For the text-containing cell, return its midpoint in (x, y) coordinate format. 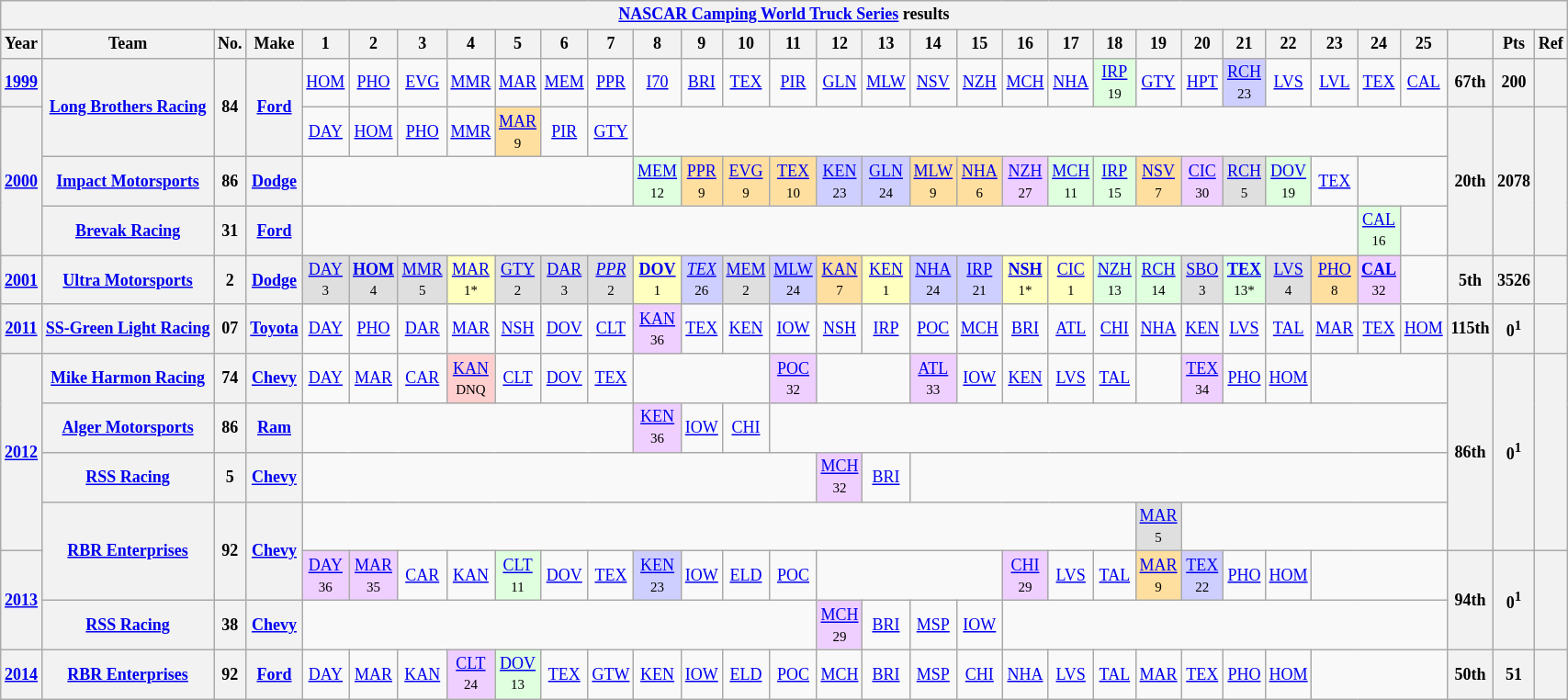
12 (840, 44)
TEX22 (1202, 576)
24 (1380, 44)
51 (1514, 674)
17 (1071, 44)
TEX34 (1202, 378)
10 (746, 44)
14 (933, 44)
HOM4 (374, 280)
2014 (22, 674)
MLW24 (794, 280)
ATL33 (933, 378)
IRP19 (1115, 83)
DOV13 (518, 674)
MEM12 (658, 181)
CAL (1424, 83)
MAR5 (1158, 526)
KAN36 (658, 329)
Alger Motorsports (127, 428)
NSH1* (1025, 280)
1 (325, 44)
7 (611, 44)
NZH27 (1025, 181)
2000 (22, 182)
RCH5 (1245, 181)
94th (1470, 601)
NHA6 (979, 181)
3526 (1514, 280)
Make (274, 44)
EVG (423, 83)
86th (1470, 452)
11 (794, 44)
115th (1470, 329)
200 (1514, 83)
IRP15 (1115, 181)
NHA24 (933, 280)
LVL (1335, 83)
PHO8 (1335, 280)
Mike Harmon Racing (127, 378)
NSV (933, 83)
CAL16 (1380, 231)
20th (1470, 182)
Long Brothers Racing (127, 107)
22 (1288, 44)
3 (423, 44)
CLT24 (470, 674)
2011 (22, 329)
25 (1424, 44)
MCH11 (1071, 181)
MCH29 (840, 625)
KAN7 (840, 280)
MMR5 (423, 280)
MAR35 (374, 576)
MEM2 (746, 280)
I70 (658, 83)
MLW9 (933, 181)
EVG9 (746, 181)
DAY3 (325, 280)
HPT (1202, 83)
8 (658, 44)
9 (702, 44)
DOV1 (658, 280)
DAR3 (564, 280)
NSV7 (1158, 181)
5th (1470, 280)
21 (1245, 44)
2012 (22, 452)
MEM (564, 83)
GTW (611, 674)
Team (127, 44)
PPR (611, 83)
TEX10 (794, 181)
NZH13 (1115, 280)
KEN1 (886, 280)
POC32 (794, 378)
Year (22, 44)
16 (1025, 44)
18 (1115, 44)
MAR1* (470, 280)
4 (470, 44)
LVS4 (1288, 280)
Ref (1551, 44)
15 (979, 44)
Impact Motorsports (127, 181)
CHI29 (1025, 576)
31 (230, 231)
23 (1335, 44)
Brevak Racing (127, 231)
Pts (1514, 44)
CLT11 (518, 576)
NZH (979, 83)
TEX26 (702, 280)
Ram (274, 428)
2078 (1514, 182)
SBO3 (1202, 280)
CIC1 (1071, 280)
MLW (886, 83)
KEN36 (658, 428)
GLN (840, 83)
NASCAR Camping World Truck Series results (784, 15)
No. (230, 44)
IRP (886, 329)
KANDNQ (470, 378)
PPR9 (702, 181)
IRP21 (979, 280)
CAL32 (1380, 280)
84 (230, 107)
DAR (423, 329)
38 (230, 625)
19 (1158, 44)
GTY2 (518, 280)
RCH23 (1245, 83)
MCH32 (840, 477)
1999 (22, 83)
74 (230, 378)
GLN24 (886, 181)
PPR2 (611, 280)
6 (564, 44)
Toyota (274, 329)
2013 (22, 601)
CIC30 (1202, 181)
DOV19 (1288, 181)
20 (1202, 44)
SS-Green Light Racing (127, 329)
13 (886, 44)
ATL (1071, 329)
07 (230, 329)
DAY36 (325, 576)
67th (1470, 83)
Ultra Motorsports (127, 280)
TEX13* (1245, 280)
2001 (22, 280)
RCH14 (1158, 280)
50th (1470, 674)
